From the cell containing the given text, extract its center point as (x, y) coordinate. 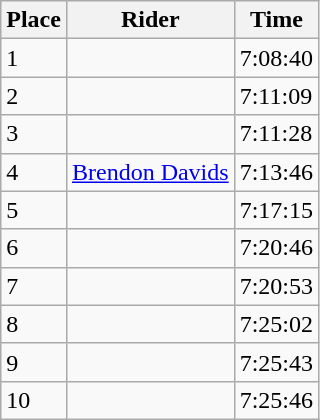
7:25:43 (276, 362)
7:13:46 (276, 172)
7 (34, 286)
Brendon Davids (150, 172)
7:08:40 (276, 58)
6 (34, 248)
7:20:46 (276, 248)
Place (34, 20)
7:17:15 (276, 210)
Time (276, 20)
3 (34, 134)
7:20:53 (276, 286)
7:11:09 (276, 96)
8 (34, 324)
2 (34, 96)
7:25:02 (276, 324)
7:25:46 (276, 400)
1 (34, 58)
10 (34, 400)
7:11:28 (276, 134)
Rider (150, 20)
4 (34, 172)
9 (34, 362)
5 (34, 210)
